Provide the [X, Y] coordinate of the cell's center where the given text is located.  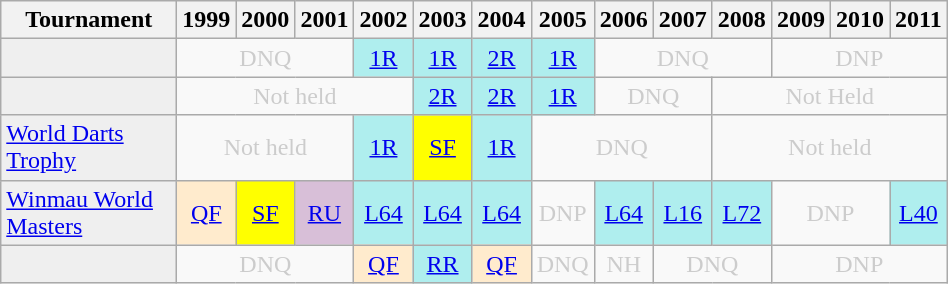
L40 [919, 212]
L16 [682, 212]
Winmau World Masters [89, 212]
2006 [624, 20]
Not Held [830, 96]
RU [324, 212]
RR [442, 264]
2009 [800, 20]
2004 [502, 20]
2001 [324, 20]
2010 [860, 20]
2003 [442, 20]
2008 [742, 20]
2005 [562, 20]
2000 [266, 20]
2007 [682, 20]
2011 [919, 20]
2002 [384, 20]
NH [624, 264]
L72 [742, 212]
World Darts Trophy [89, 148]
1999 [206, 20]
Tournament [89, 20]
